Extract the (X, Y) coordinate from the center of the cell holding the provided text.  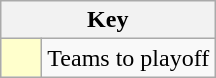
Teams to playoff (128, 58)
Key (108, 20)
